Determine the (X, Y) coordinate at the center of the cell enclosing the given text.  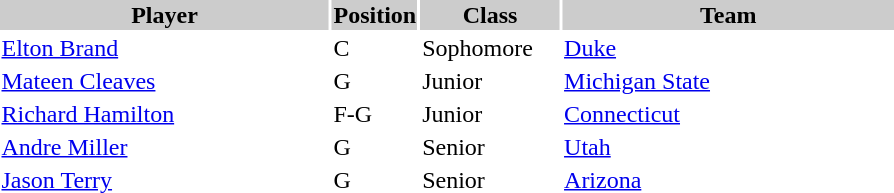
Michigan State (728, 81)
F-G (375, 114)
Class (490, 15)
Sophomore (490, 48)
Utah (728, 147)
Mateen Cleaves (164, 81)
Player (164, 15)
Connecticut (728, 114)
Elton Brand (164, 48)
C (375, 48)
Duke (728, 48)
Senior (490, 147)
Position (375, 15)
Team (728, 15)
Richard Hamilton (164, 114)
Andre Miller (164, 147)
